Capture the cell that displays the provided text and extract its [X, Y] central coordinate. 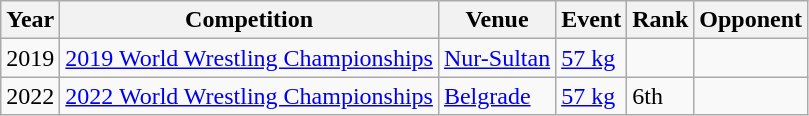
Belgrade [496, 96]
Rank [660, 20]
Opponent [751, 20]
2019 [30, 58]
Year [30, 20]
Venue [496, 20]
2022 World Wrestling Championships [250, 96]
Nur-Sultan [496, 58]
2022 [30, 96]
Event [592, 20]
2019 World Wrestling Championships [250, 58]
Competition [250, 20]
6th [660, 96]
